Capture the cell that displays the provided text and extract its (x, y) central coordinate. 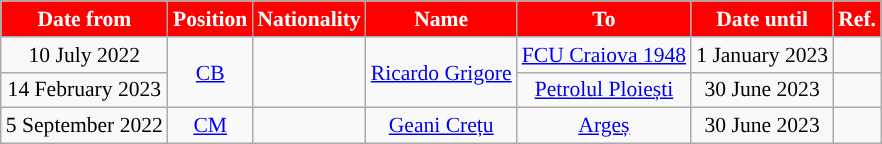
Ref. (857, 19)
To (604, 19)
Argeș (604, 126)
1 January 2023 (762, 55)
Ricardo Grigore (442, 72)
Date until (762, 19)
Name (442, 19)
Date from (84, 19)
Geani Crețu (442, 126)
5 September 2022 (84, 126)
FCU Craiova 1948 (604, 55)
Position (210, 19)
14 February 2023 (84, 90)
CB (210, 72)
CM (210, 126)
10 July 2022 (84, 55)
Petrolul Ploiești (604, 90)
Nationality (308, 19)
